Return [X, Y] of the center of cell containing provided text 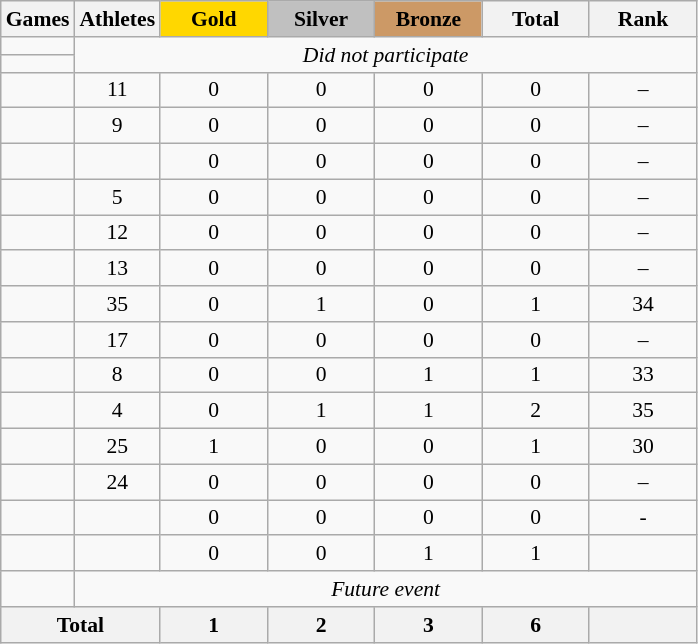
Athletes [117, 19]
11 [117, 90]
6 [536, 625]
Did not participate [385, 55]
30 [642, 447]
Gold [214, 19]
Future event [385, 589]
24 [117, 482]
13 [117, 269]
17 [117, 340]
25 [117, 447]
Bronze [428, 19]
8 [117, 375]
5 [117, 197]
33 [642, 375]
Games [38, 19]
12 [117, 233]
9 [117, 126]
Silver [320, 19]
34 [642, 304]
4 [117, 411]
Rank [642, 19]
3 [428, 625]
- [642, 518]
